Locate the cell with the specified text and output its (x, y) center coordinate. 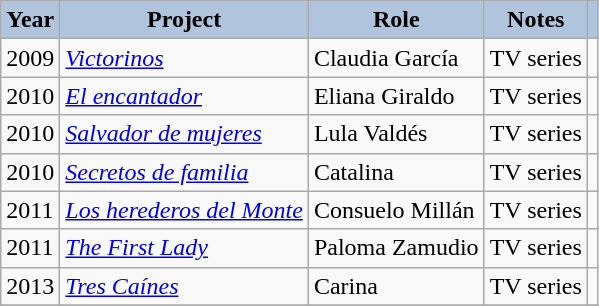
2013 (30, 286)
Year (30, 20)
El encantador (184, 96)
Tres Caínes (184, 286)
Role (396, 20)
Notes (536, 20)
Eliana Giraldo (396, 96)
Secretos de familia (184, 172)
Carina (396, 286)
2009 (30, 58)
Los herederos del Monte (184, 210)
Consuelo Millán (396, 210)
Project (184, 20)
Salvador de mujeres (184, 134)
Claudia García (396, 58)
Lula Valdés (396, 134)
The First Lady (184, 248)
Paloma Zamudio (396, 248)
Victorinos (184, 58)
Catalina (396, 172)
